From the cell containing the given text, extract its center point as (X, Y) coordinate. 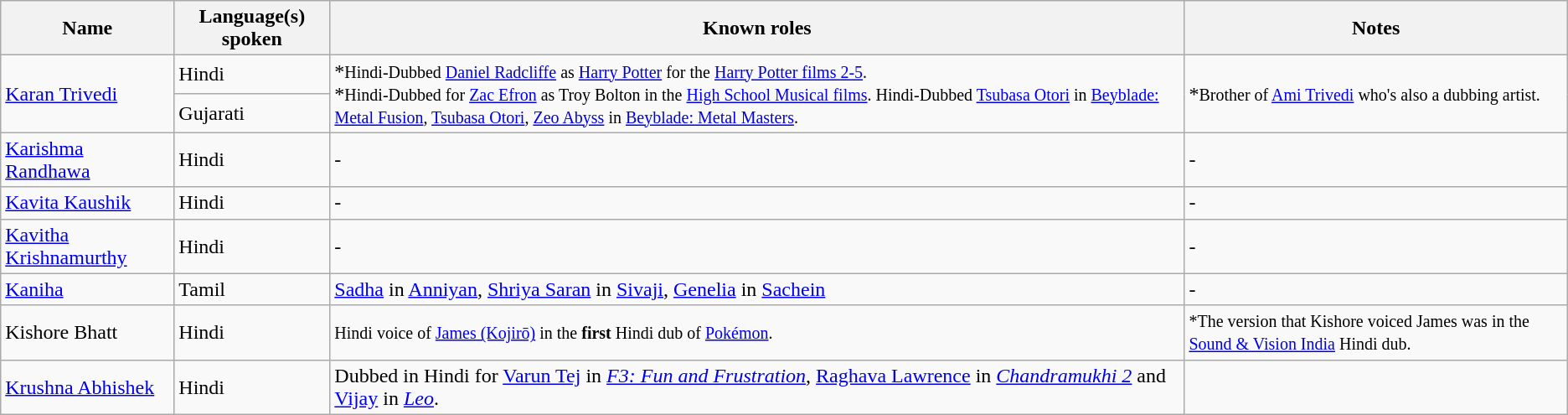
Gujarati (252, 113)
Notes (1375, 29)
*The version that Kishore voiced James was in the Sound & Vision India Hindi dub. (1375, 332)
Sadha in Anniyan, Shriya Saran in Sivaji, Genelia in Sachein (757, 289)
Name (87, 29)
*Brother of Ami Trivedi who's also a dubbing artist. (1375, 94)
Tamil (252, 289)
Karishma Randhawa (87, 159)
Hindi voice of James (Kojirō) in the first Hindi dub of Pokémon. (757, 332)
Kaniha (87, 289)
Dubbed in Hindi for Varun Tej in F3: Fun and Frustration, Raghava Lawrence in Chandramukhi 2 and Vijay in Leo. (757, 387)
Karan Trivedi (87, 94)
Kishore Bhatt (87, 332)
Kavita Kaushik (87, 203)
Krushna Abhishek (87, 387)
Kavitha Krishnamurthy (87, 246)
Known roles (757, 29)
Language(s) spoken (252, 29)
